Return the [x, y] coordinate for the center point of the cell that contains the specified text.  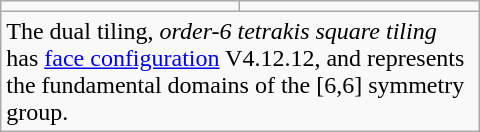
The dual tiling, order-6 tetrakis square tiling has face configuration V4.12.12, and represents the fundamental domains of the [6,6] symmetry group. [240, 72]
